For the text-containing cell, return its midpoint in [x, y] coordinate format. 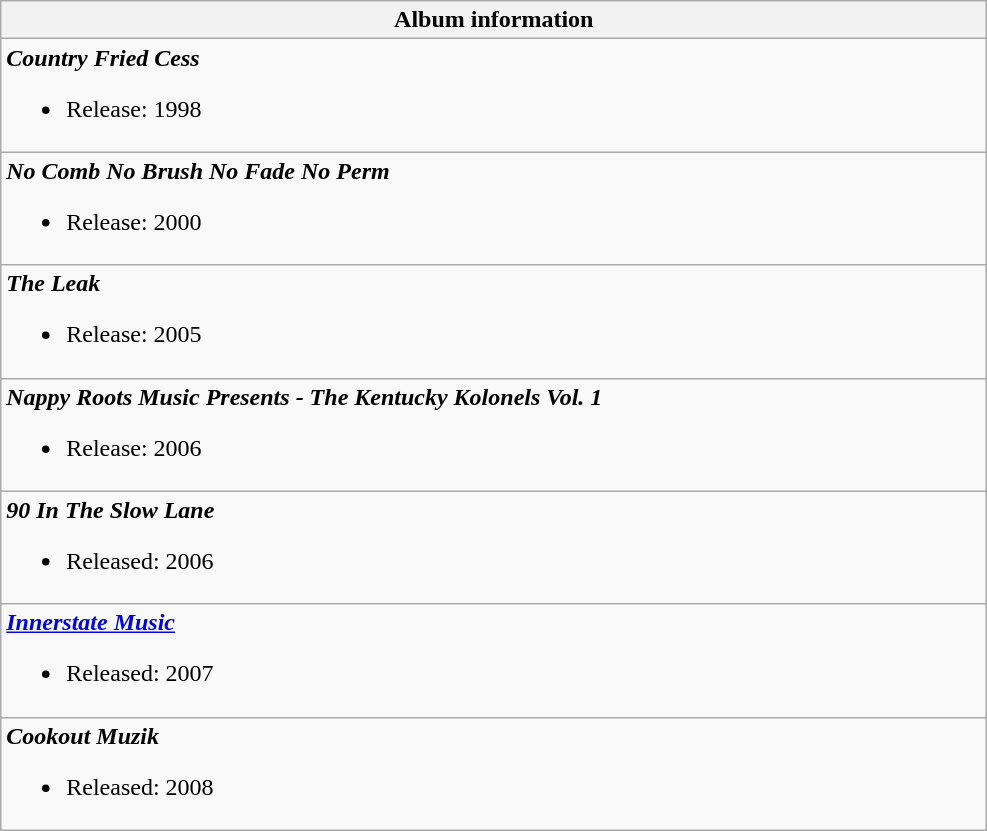
Album information [494, 20]
Cookout MuzikReleased: 2008 [494, 774]
The LeakRelease: 2005 [494, 322]
Nappy Roots Music Presents - The Kentucky Kolonels Vol. 1Release: 2006 [494, 434]
Innerstate MusicReleased: 2007 [494, 660]
No Comb No Brush No Fade No PermRelease: 2000 [494, 208]
90 In The Slow LaneReleased: 2006 [494, 548]
Country Fried CessRelease: 1998 [494, 96]
